Find where the given text appears and provide that cell's center as [x, y] coordinate. 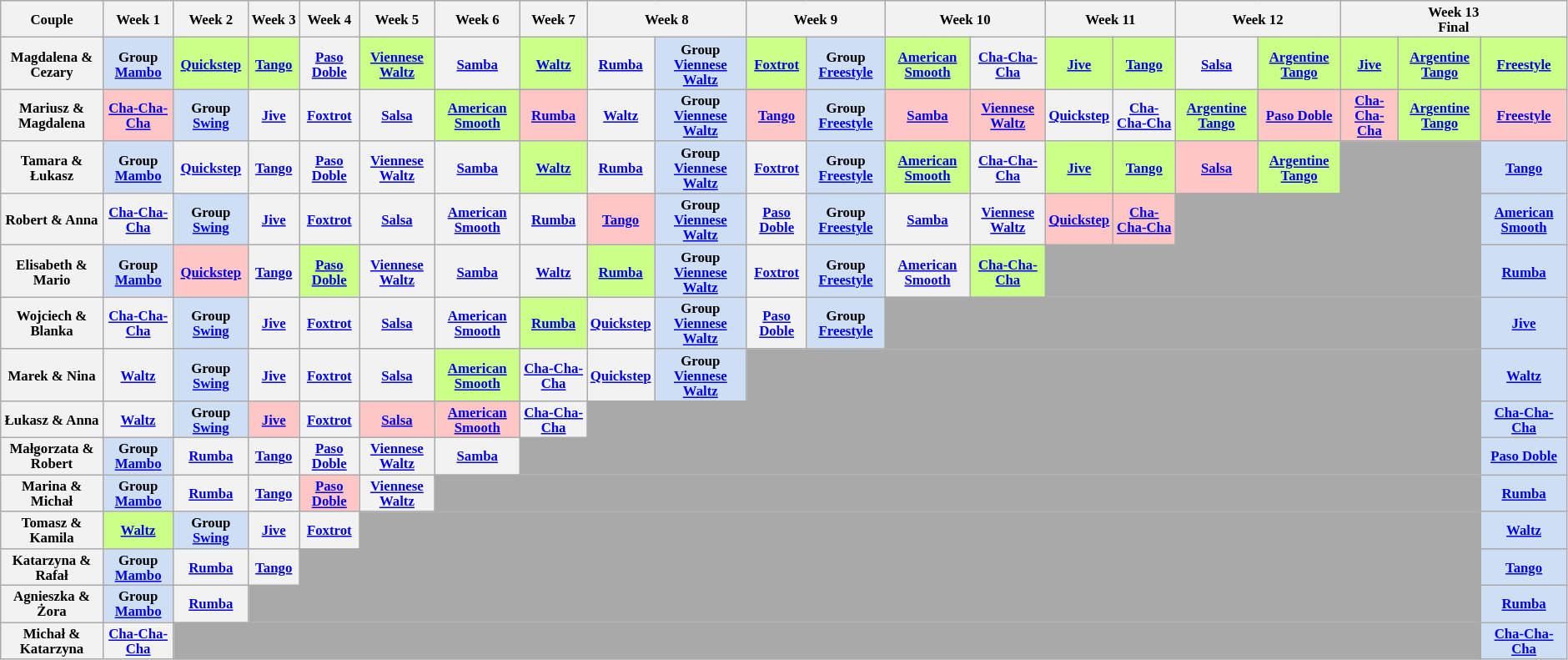
Week 2 [211, 19]
Week 1 [138, 19]
Małgorzata & Robert [52, 456]
Week 10 [966, 19]
Week 4 [329, 19]
Michał & Katarzyna [52, 641]
Week 7 [553, 19]
Week 11 [1110, 19]
Week 12 [1258, 19]
Tomasz & Kamila [52, 530]
Elisabeth & Mario [52, 271]
Katarzyna & Rafał [52, 567]
Agnieszka & Żora [52, 604]
Week 5 [397, 19]
Couple [52, 19]
Robert & Anna [52, 219]
Tamara & Łukasz [52, 168]
Week 13Final [1453, 19]
Wojciech & Blanka [52, 323]
Mariusz & Magdalena [52, 115]
Week 8 [667, 19]
Marina & Michał [52, 493]
Marek & Nina [52, 375]
Week 6 [477, 19]
Łukasz & Anna [52, 420]
Week 9 [816, 19]
Week 3 [274, 19]
Magdalena & Cezary [52, 63]
